Identify which cell holds the provided text, then report its (X, Y) central coordinate. 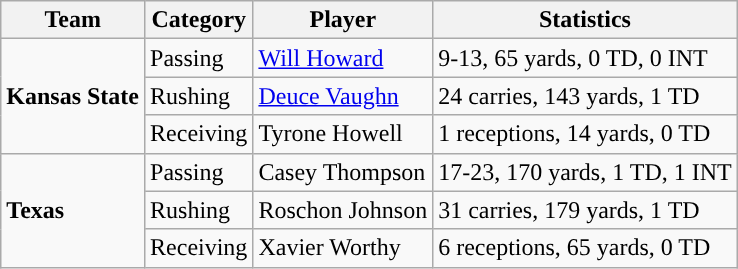
24 carries, 143 yards, 1 TD (586, 96)
Player (343, 20)
Casey Thompson (343, 172)
Tyrone Howell (343, 134)
Roschon Johnson (343, 210)
1 receptions, 14 yards, 0 TD (586, 134)
Xavier Worthy (343, 248)
Will Howard (343, 58)
17-23, 170 yards, 1 TD, 1 INT (586, 172)
Team (73, 20)
9-13, 65 yards, 0 TD, 0 INT (586, 58)
Texas (73, 210)
Statistics (586, 20)
31 carries, 179 yards, 1 TD (586, 210)
6 receptions, 65 yards, 0 TD (586, 248)
Kansas State (73, 96)
Deuce Vaughn (343, 96)
Category (199, 20)
